Search for the cell housing the specified text and yield its [x, y] center coordinate. 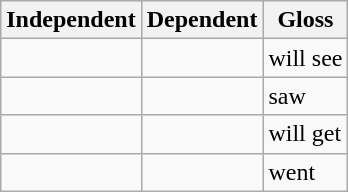
will see [306, 58]
Dependent [202, 20]
will get [306, 134]
Gloss [306, 20]
saw [306, 96]
went [306, 172]
Independent [71, 20]
